For the text-containing cell, return its midpoint in [x, y] coordinate format. 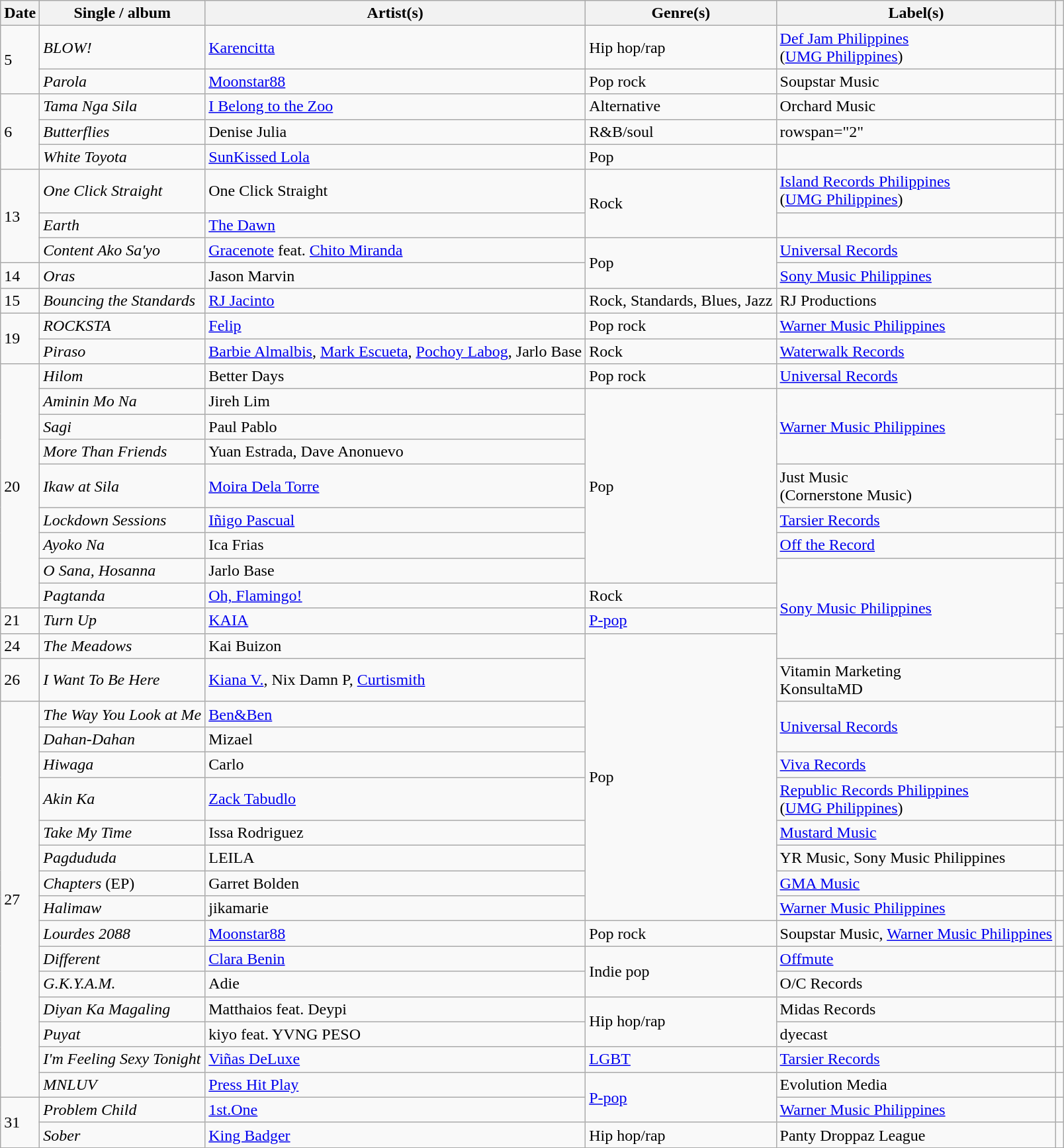
Panty Droppaz League [916, 1135]
Iñigo Pascual [396, 520]
Denise Julia [396, 132]
Press Hit Play [396, 1084]
Problem Child [122, 1110]
Rock, Standards, Blues, Jazz [681, 300]
Jason Marvin [396, 275]
13 [20, 216]
Midas Records [916, 1009]
Pagtanda [122, 596]
Hilom [122, 376]
Hiwaga [122, 764]
Sagi [122, 427]
Alternative [681, 107]
Different [122, 959]
Def Jam Philippines(UMG Philippines) [916, 48]
King Badger [396, 1135]
Mizael [396, 739]
27 [20, 899]
ROCKSTA [122, 326]
R&B/soul [681, 132]
Orchard Music [916, 107]
Indie pop [681, 971]
The Dawn [396, 225]
24 [20, 646]
MNLUV [122, 1084]
The Meadows [122, 646]
Kiana V., Nix Damn P, Curtismith [396, 680]
Soupstar Music, Warner Music Philippines [916, 934]
Ayoko Na [122, 545]
RJ Productions [916, 300]
GMA Music [916, 883]
5 [20, 60]
Off the Record [916, 545]
LGBT [681, 1059]
Date [20, 13]
Felip [396, 326]
Viva Records [916, 764]
Lourdes 2088 [122, 934]
Oh, Flamingo! [396, 596]
Viñas DeLuxe [396, 1059]
Matthaios feat. Deypi [396, 1009]
Piraso [122, 351]
Ben&Ben [396, 714]
YR Music, Sony Music Philippines [916, 858]
Pagdududa [122, 858]
Gracenote feat. Chito Miranda [396, 250]
20 [20, 486]
Take My Time [122, 833]
6 [20, 132]
Zack Tabudlo [396, 798]
Paul Pablo [396, 427]
kiyo feat. YVNG PESO [396, 1034]
26 [20, 680]
Waterwalk Records [916, 351]
Chapters (EP) [122, 883]
Puyat [122, 1034]
I'm Feeling Sexy Tonight [122, 1059]
Bouncing the Standards [122, 300]
Just Music(Cornerstone Music) [916, 486]
Artist(s) [396, 13]
Parola [122, 81]
Content Ako Sa'yo [122, 250]
Diyan Ka Magaling [122, 1009]
dyecast [916, 1034]
Akin Ka [122, 798]
15 [20, 300]
Republic Records Philippines(UMG Philippines) [916, 798]
rowspan="2" [916, 132]
Ica Frias [396, 545]
RJ Jacinto [396, 300]
Butterflies [122, 132]
Turn Up [122, 621]
Dahan-Dahan [122, 739]
Adie [396, 984]
Sober [122, 1135]
14 [20, 275]
G.K.Y.A.M. [122, 984]
Oras [122, 275]
Tama Nga Sila [122, 107]
1st.One [396, 1110]
Karencitta [396, 48]
Earth [122, 225]
Ikaw at Sila [122, 486]
Mustard Music [916, 833]
I Belong to the Zoo [396, 107]
Better Days [396, 376]
Jarlo Base [396, 570]
Moira Dela Torre [396, 486]
Clara Benin [396, 959]
Halimaw [122, 908]
I Want To Be Here [122, 680]
Label(s) [916, 13]
BLOW! [122, 48]
31 [20, 1122]
jikamarie [396, 908]
SunKissed Lola [396, 157]
More Than Friends [122, 452]
Island Records Philippines(UMG Philippines) [916, 191]
LEILA [396, 858]
Genre(s) [681, 13]
KAIA [396, 621]
Evolution Media [916, 1084]
19 [20, 338]
Carlo [396, 764]
O/C Records [916, 984]
White Toyota [122, 157]
Garret Bolden [396, 883]
Offmute [916, 959]
Issa Rodriguez [396, 833]
Kai Buizon [396, 646]
Single / album [122, 13]
O Sana, Hosanna [122, 570]
Barbie Almalbis, Mark Escueta, Pochoy Labog, Jarlo Base [396, 351]
Aminin Mo Na [122, 402]
The Way You Look at Me [122, 714]
Vitamin MarketingKonsultaMD [916, 680]
Soupstar Music [916, 81]
Lockdown Sessions [122, 520]
21 [20, 621]
Yuan Estrada, Dave Anonuevo [396, 452]
Jireh Lim [396, 402]
